Return the (X, Y) coordinate for the center point of the cell that contains the specified text.  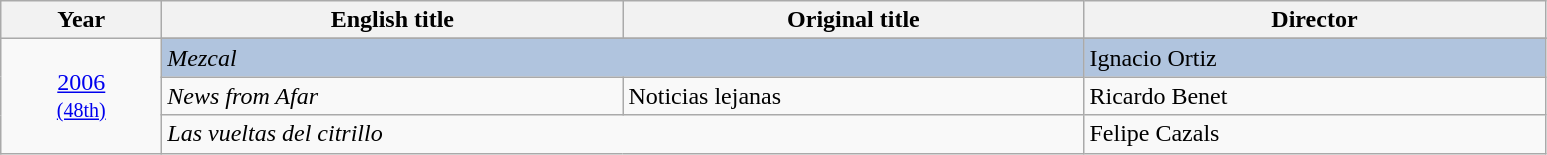
2006(48th) (82, 96)
Felipe Cazals (1314, 134)
English title (392, 20)
Mezcal (623, 58)
Ignacio Ortiz (1314, 58)
Original title (854, 20)
Director (1314, 20)
News from Afar (392, 96)
Year (82, 20)
Las vueltas del citrillo (623, 134)
Noticias lejanas (854, 96)
Ricardo Benet (1314, 96)
